Search for the cell housing the specified text and yield its [x, y] center coordinate. 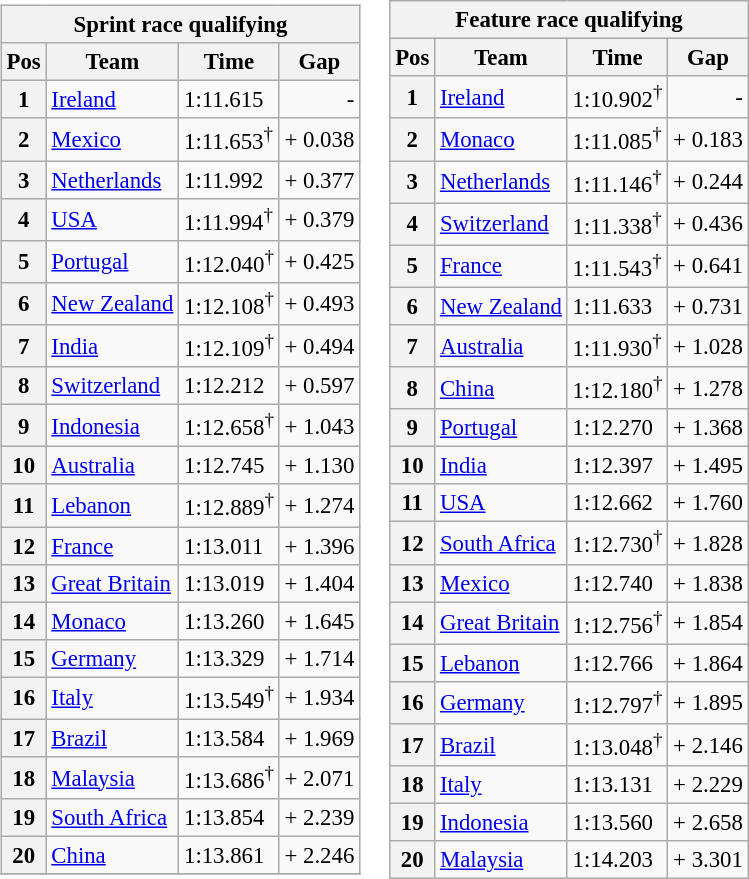
1:12.756† [617, 623]
1:12.797† [617, 702]
+ 1.043 [319, 426]
+ 2.071 [319, 778]
+ 2.229 [708, 785]
+ 1.396 [319, 545]
1:12.040† [229, 261]
+ 1.934 [319, 698]
Sprint race qualifying [180, 25]
1:11.994† [229, 219]
1:11.615 [229, 100]
+ 0.183 [708, 139]
1:12.108† [229, 304]
+ 1.404 [319, 583]
1:12.180† [617, 388]
+ 1.278 [708, 388]
1:12.658† [229, 426]
1:13.854 [229, 818]
+ 0.731 [708, 306]
1:12.730† [617, 543]
+ 2.658 [708, 822]
+ 3.301 [708, 860]
1:12.889† [229, 505]
1:12.212 [229, 386]
1:13.584 [229, 738]
+ 1.368 [708, 428]
+ 1.760 [708, 503]
+ 1.645 [319, 621]
+ 1.838 [708, 583]
+ 0.425 [319, 261]
1:13.560 [617, 822]
+ 2.146 [708, 745]
1:12.109† [229, 346]
+ 0.038 [319, 139]
1:14.203 [617, 860]
1:12.766 [617, 663]
1:13.019 [229, 583]
+ 0.244 [708, 182]
+ 0.377 [319, 180]
1:13.131 [617, 785]
1:11.930† [617, 346]
+ 1.130 [319, 466]
+ 1.714 [319, 658]
1:13.048† [617, 745]
+ 0.436 [708, 224]
+ 1.274 [319, 505]
+ 0.597 [319, 386]
1:12.662 [617, 503]
1:11.146† [617, 182]
+ 0.494 [319, 346]
1:11.653† [229, 139]
1:13.686† [229, 778]
1:12.397 [617, 466]
+ 1.495 [708, 466]
1:13.011 [229, 545]
1:12.270 [617, 428]
+ 1.028 [708, 346]
+ 1.854 [708, 623]
1:11.338† [617, 224]
+ 1.864 [708, 663]
+ 1.895 [708, 702]
1:12.745 [229, 466]
1:13.861 [229, 855]
1:12.740 [617, 583]
+ 2.246 [319, 855]
1:11.633 [617, 306]
+ 2.239 [319, 818]
+ 0.641 [708, 266]
1:11.992 [229, 180]
Feature race qualifying [569, 20]
1:11.085† [617, 139]
+ 1.828 [708, 543]
1:13.549† [229, 698]
+ 1.969 [319, 738]
+ 0.379 [319, 219]
+ 0.493 [319, 304]
1:11.543† [617, 266]
1:13.329 [229, 658]
1:10.902† [617, 97]
1:13.260 [229, 621]
